Return [X, Y] of the center of cell containing provided text 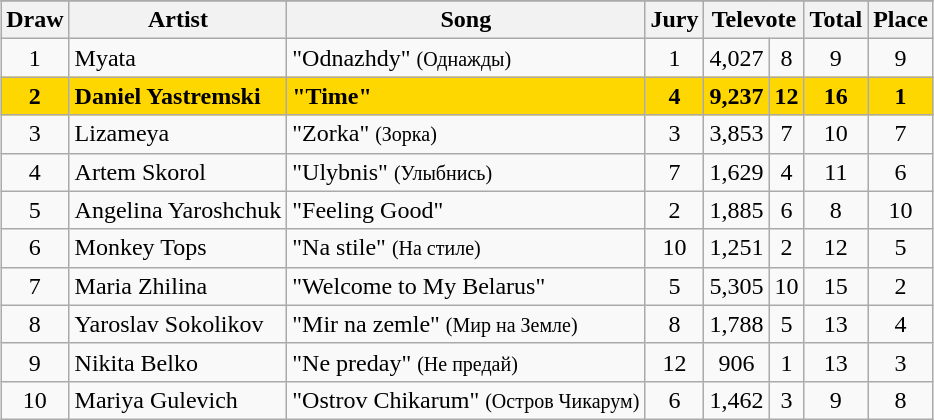
Televote [754, 20]
15 [836, 286]
"Odnazhdy" (Однажды) [466, 58]
Draw [35, 20]
"Ostrov Chikarum" (Остров Чикарум) [466, 400]
1,462 [736, 400]
"Na stile" (На стиле) [466, 248]
"Zorka" (Зорка) [466, 134]
16 [836, 96]
Total [836, 20]
5,305 [736, 286]
1,885 [736, 210]
Nikita Belko [178, 362]
Myata [178, 58]
Monkey Tops [178, 248]
Angelina Yaroshchuk [178, 210]
Jury [674, 20]
Maria Zhilina [178, 286]
"Time" [466, 96]
Artist [178, 20]
906 [736, 362]
1,788 [736, 324]
Place [901, 20]
"Welcome to My Belarus" [466, 286]
Mariya Gulevich [178, 400]
Artem Skorol [178, 172]
"Ne preday" (Не предай) [466, 362]
Daniel Yastremski [178, 96]
"Mir na zemle" (Мир на Земле) [466, 324]
Yaroslav Sokolikov [178, 324]
9,237 [736, 96]
1,629 [736, 172]
"Ulybnis" (Улыбнись) [466, 172]
4,027 [736, 58]
Song [466, 20]
"Feeling Good" [466, 210]
Lizameya [178, 134]
1,251 [736, 248]
3,853 [736, 134]
11 [836, 172]
